Find where the given text appears and provide that cell's center as [x, y] coordinate. 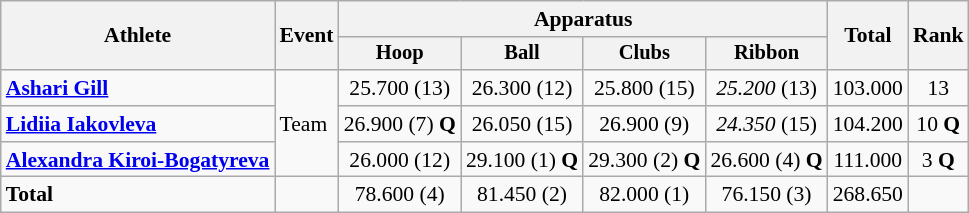
104.200 [868, 124]
26.600 (4) Q [766, 160]
26.900 (9) [644, 124]
26.900 (7) Q [400, 124]
Team [306, 124]
26.300 (12) [522, 88]
Apparatus [584, 19]
13 [938, 88]
Ball [522, 54]
Alexandra Kiroi-Bogatyreva [138, 160]
103.000 [868, 88]
Ribbon [766, 54]
Ashari Gill [138, 88]
268.650 [868, 195]
25.700 (13) [400, 88]
3 Q [938, 160]
29.300 (2) Q [644, 160]
Lidiia Iakovleva [138, 124]
78.600 (4) [400, 195]
Rank [938, 36]
Event [306, 36]
24.350 (15) [766, 124]
29.100 (1) Q [522, 160]
25.800 (15) [644, 88]
Clubs [644, 54]
76.150 (3) [766, 195]
26.000 (12) [400, 160]
26.050 (15) [522, 124]
Athlete [138, 36]
82.000 (1) [644, 195]
10 Q [938, 124]
81.450 (2) [522, 195]
Hoop [400, 54]
111.000 [868, 160]
25.200 (13) [766, 88]
